Detect which cell encompasses the target text, then output its (x, y) center coordinate. 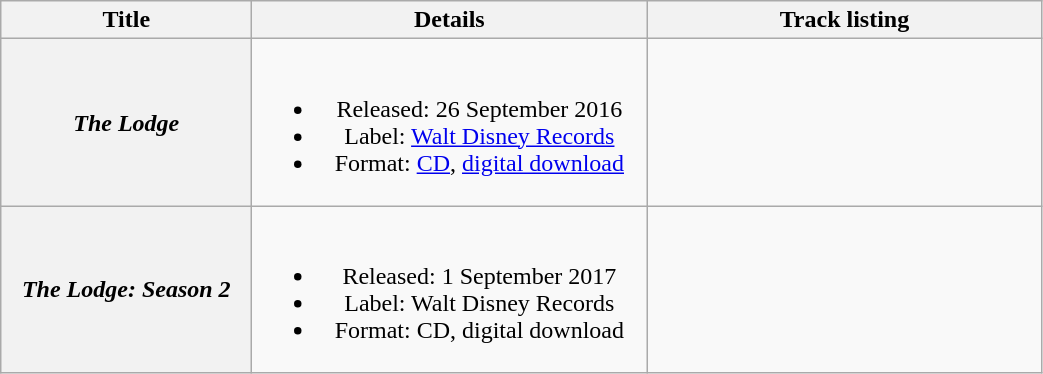
The Lodge: Season 2 (126, 290)
Track listing (844, 20)
The Lodge (126, 122)
Released: 26 September 2016Label: Walt Disney RecordsFormat: CD, digital download (450, 122)
Released: 1 September 2017Label: Walt Disney RecordsFormat: CD, digital download (450, 290)
Details (450, 20)
Title (126, 20)
